Identify which cell holds the provided text, then report its (x, y) central coordinate. 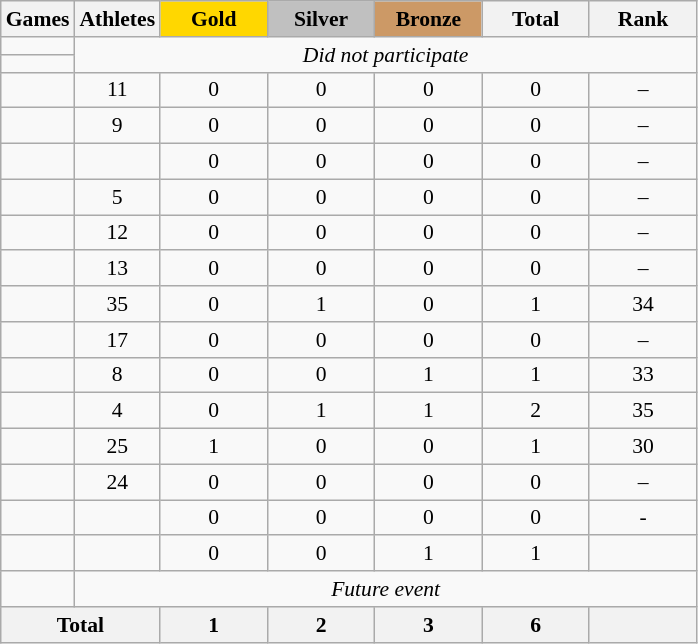
33 (642, 375)
- (642, 518)
13 (117, 269)
34 (642, 304)
Gold (214, 19)
8 (117, 375)
25 (117, 447)
12 (117, 233)
Future event (385, 589)
24 (117, 482)
Athletes (117, 19)
3 (428, 625)
11 (117, 90)
9 (117, 126)
Games (38, 19)
17 (117, 340)
30 (642, 447)
Rank (642, 19)
5 (117, 197)
Did not participate (385, 55)
Bronze (428, 19)
6 (536, 625)
Silver (320, 19)
4 (117, 411)
